Find where the given text appears and provide that cell's center as (X, Y) coordinate. 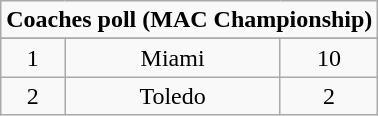
Toledo (172, 96)
Miami (172, 58)
1 (33, 58)
Coaches poll (MAC Championship) (190, 20)
10 (329, 58)
